Return (x, y) of the center of cell containing provided text 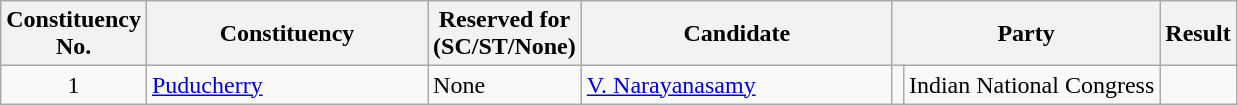
1 (74, 85)
V. Narayanasamy (736, 85)
Reserved for(SC/ST/None) (505, 34)
None (505, 85)
Puducherry (286, 85)
Party (1026, 34)
Constituency No. (74, 34)
Indian National Congress (1031, 85)
Result (1198, 34)
Candidate (736, 34)
Constituency (286, 34)
